Search for the cell housing the specified text and yield its [x, y] center coordinate. 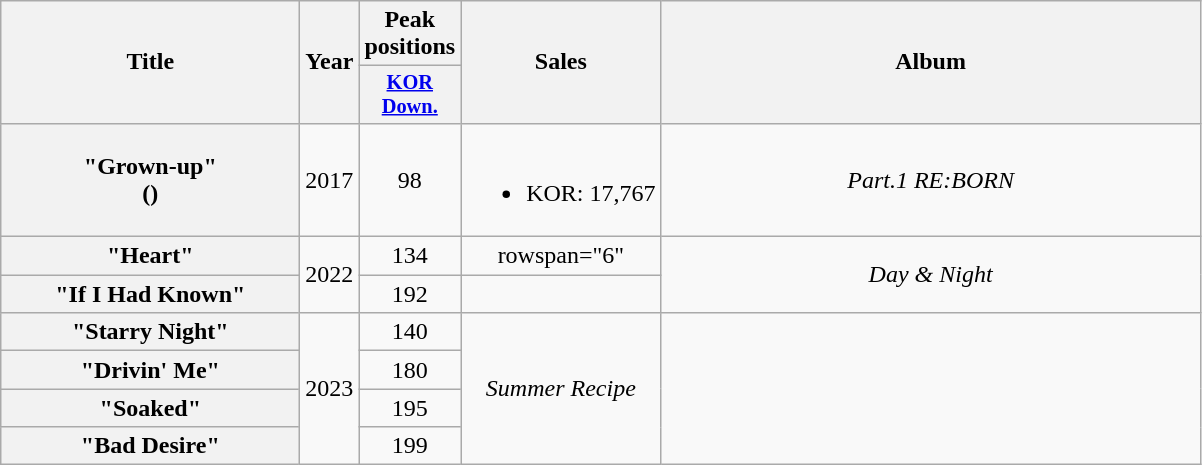
KOR Down. [410, 95]
98 [410, 180]
KOR: 17,767 [561, 180]
"Bad Desire" [150, 446]
Sales [561, 62]
"Starry Night" [150, 332]
Peak positions [410, 34]
199 [410, 446]
180 [410, 370]
Part.1 RE:BORN [930, 180]
134 [410, 256]
2022 [330, 275]
2023 [330, 389]
Summer Recipe [561, 389]
"Drivin' Me" [150, 370]
2017 [330, 180]
"Grown-up"() [150, 180]
Day & Night [930, 275]
"Soaked" [150, 408]
140 [410, 332]
192 [410, 294]
"Heart" [150, 256]
"If I Had Known" [150, 294]
195 [410, 408]
rowspan="6" [561, 256]
Title [150, 62]
Year [330, 62]
Album [930, 62]
